Return the (X, Y) coordinate for the center point of the cell that contains the specified text.  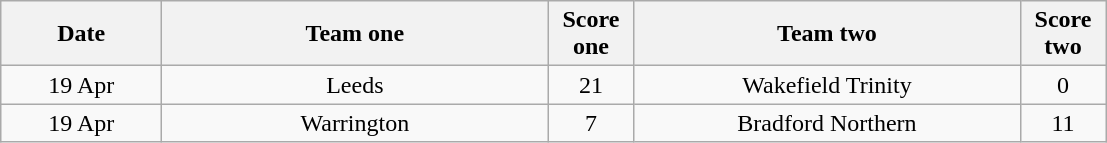
Score two (1063, 34)
Wakefield Trinity (827, 85)
7 (591, 123)
Team one (355, 34)
11 (1063, 123)
Score one (591, 34)
Bradford Northern (827, 123)
Team two (827, 34)
Date (82, 34)
21 (591, 85)
0 (1063, 85)
Warrington (355, 123)
Leeds (355, 85)
